Scan for the cell matching the given text and deliver its [X, Y] coordinate at center. 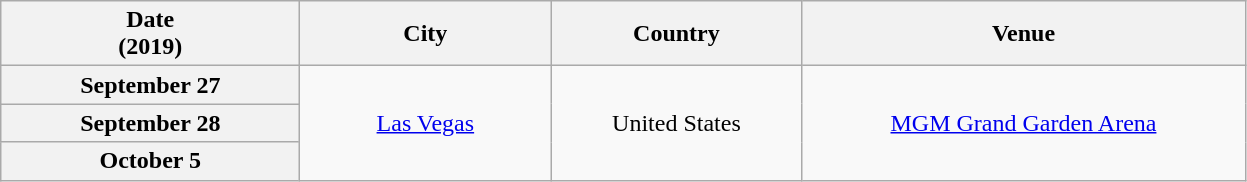
Las Vegas [426, 123]
Venue [1024, 34]
MGM Grand Garden Arena [1024, 123]
United States [676, 123]
October 5 [150, 161]
Country [676, 34]
Date(2019) [150, 34]
City [426, 34]
September 28 [150, 123]
September 27 [150, 85]
